Determine the (X, Y) coordinate at the center of the cell enclosing the given text.  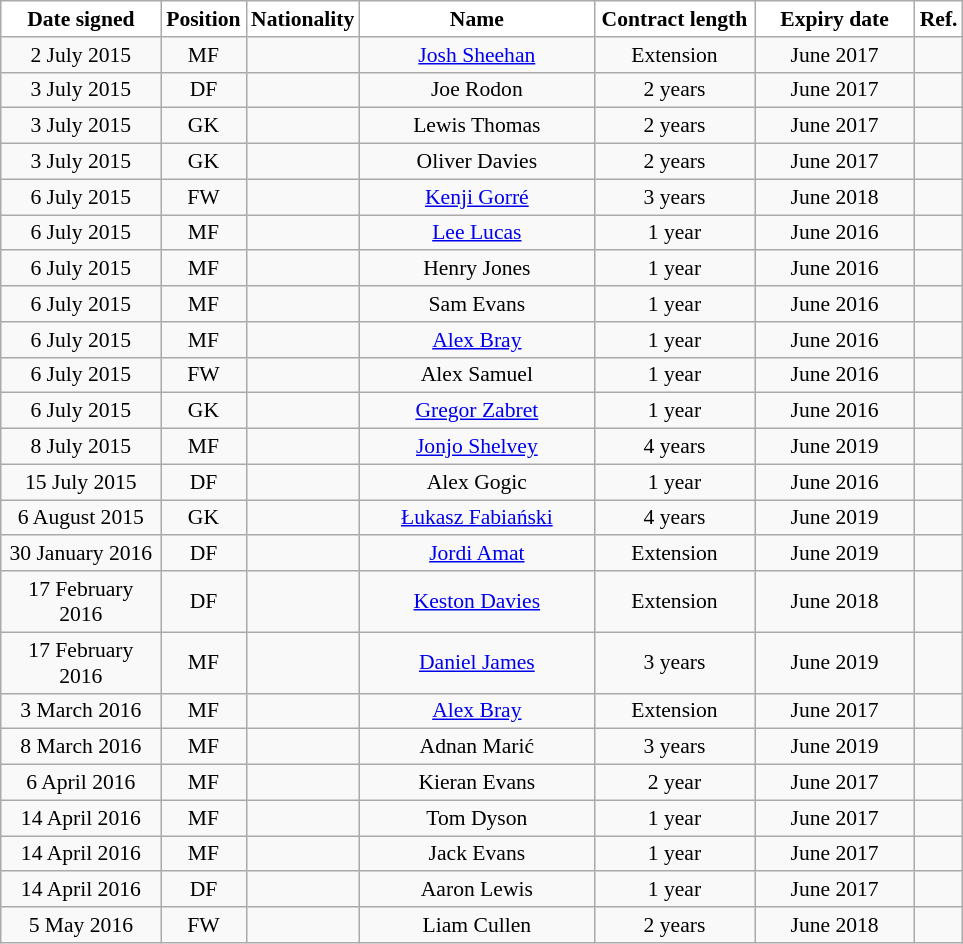
Henry Jones (476, 269)
6 August 2015 (81, 518)
Nationality (302, 19)
Liam Cullen (476, 925)
Łukasz Fabiański (476, 518)
Ref. (939, 19)
Daniel James (476, 662)
Keston Davies (476, 602)
Kenji Gorré (476, 197)
Oliver Davies (476, 162)
6 April 2016 (81, 783)
Date signed (81, 19)
30 January 2016 (81, 554)
Position (204, 19)
15 July 2015 (81, 482)
5 May 2016 (81, 925)
2 July 2015 (81, 55)
Kieran Evans (476, 783)
8 July 2015 (81, 447)
Name (476, 19)
Adnan Marić (476, 747)
Gregor Zabret (476, 411)
Jonjo Shelvey (476, 447)
Tom Dyson (476, 818)
2 year (674, 783)
3 March 2016 (81, 711)
Alex Gogic (476, 482)
Alex Samuel (476, 375)
Josh Sheehan (476, 55)
Jack Evans (476, 854)
Sam Evans (476, 304)
Aaron Lewis (476, 890)
8 March 2016 (81, 747)
Contract length (674, 19)
Expiry date (835, 19)
Jordi Amat (476, 554)
Lee Lucas (476, 233)
Joe Rodon (476, 90)
Lewis Thomas (476, 126)
